Determine the [X, Y] coordinate at the center of the cell enclosing the given text.  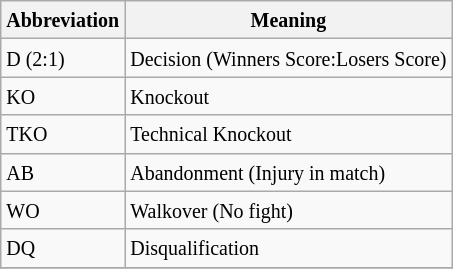
Knockout [288, 96]
TKO [63, 134]
AB [63, 172]
Decision (Winners Score:Losers Score) [288, 58]
Meaning [288, 20]
KO [63, 96]
Abandonment (Injury in match) [288, 172]
DQ [63, 248]
Abbreviation [63, 20]
Technical Knockout [288, 134]
D (2:1) [63, 58]
WO [63, 210]
Disqualification [288, 248]
Walkover (No fight) [288, 210]
